Return the [x, y] coordinate for the center point of the cell that contains the specified text.  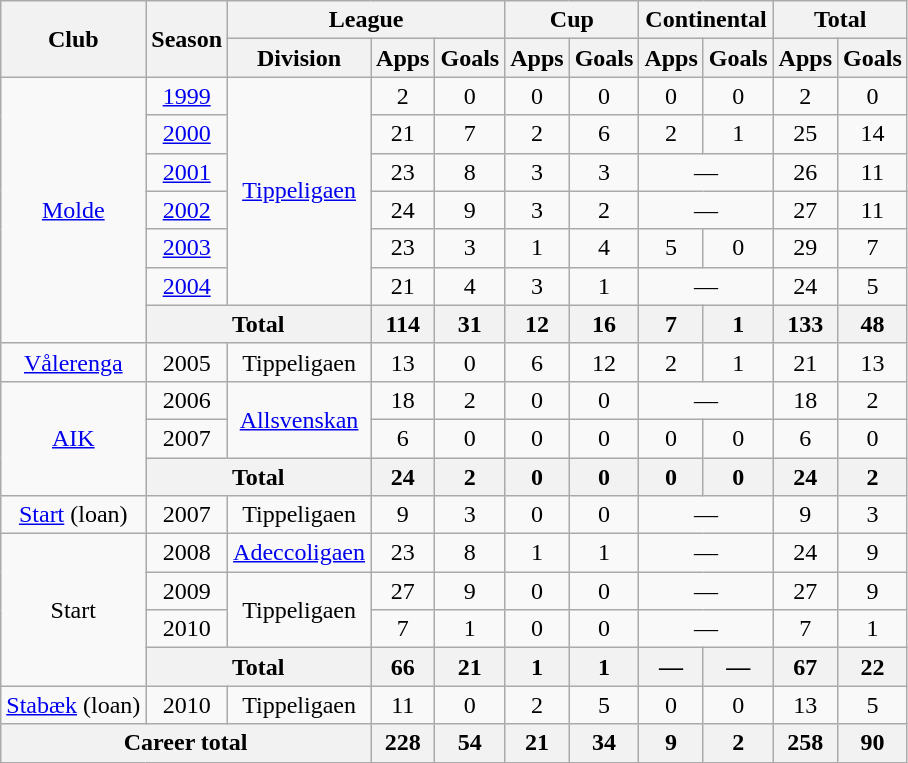
34 [604, 743]
14 [873, 134]
2004 [187, 286]
Division [300, 58]
Adeccoligaen [300, 553]
AIK [74, 438]
2006 [187, 400]
16 [604, 324]
54 [470, 743]
Cup [572, 20]
22 [873, 667]
2008 [187, 553]
258 [805, 743]
2002 [187, 210]
Vålerenga [74, 362]
2005 [187, 362]
2001 [187, 172]
29 [805, 248]
2003 [187, 248]
Season [187, 39]
2009 [187, 591]
228 [403, 743]
Molde [74, 210]
Club [74, 39]
Career total [186, 743]
48 [873, 324]
League [366, 20]
67 [805, 667]
Continental [706, 20]
31 [470, 324]
114 [403, 324]
Allsvenskan [300, 419]
Start [74, 610]
Start (loan) [74, 515]
1999 [187, 96]
133 [805, 324]
25 [805, 134]
26 [805, 172]
2000 [187, 134]
66 [403, 667]
90 [873, 743]
Stabæk (loan) [74, 705]
